For the text-containing cell, return its midpoint in (x, y) coordinate format. 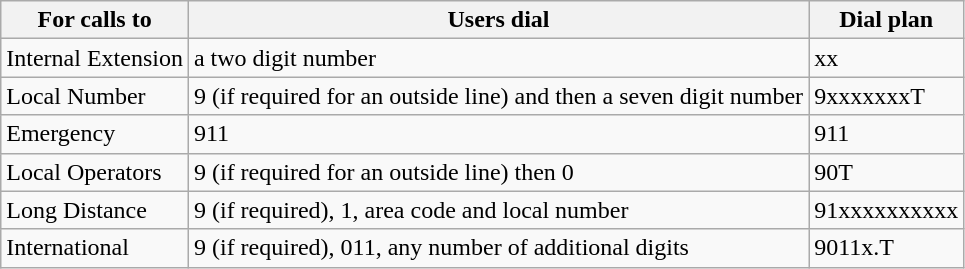
International (95, 248)
91xxxxxxxxxx (886, 210)
Users dial (498, 20)
Local Number (95, 96)
a two digit number (498, 58)
Local Operators (95, 172)
9 (if required), 011, any number of additional digits (498, 248)
9 (if required), 1, area code and local number (498, 210)
Internal Extension (95, 58)
For calls to (95, 20)
xx (886, 58)
9 (if required for an outside line) and then a seven digit number (498, 96)
9 (if required for an outside line) then 0 (498, 172)
Long Distance (95, 210)
90T (886, 172)
Dial plan (886, 20)
9011x.T (886, 248)
Emergency (95, 134)
9xxxxxxxT (886, 96)
